Provide the [x, y] coordinate of the cell's center where the given text is located.  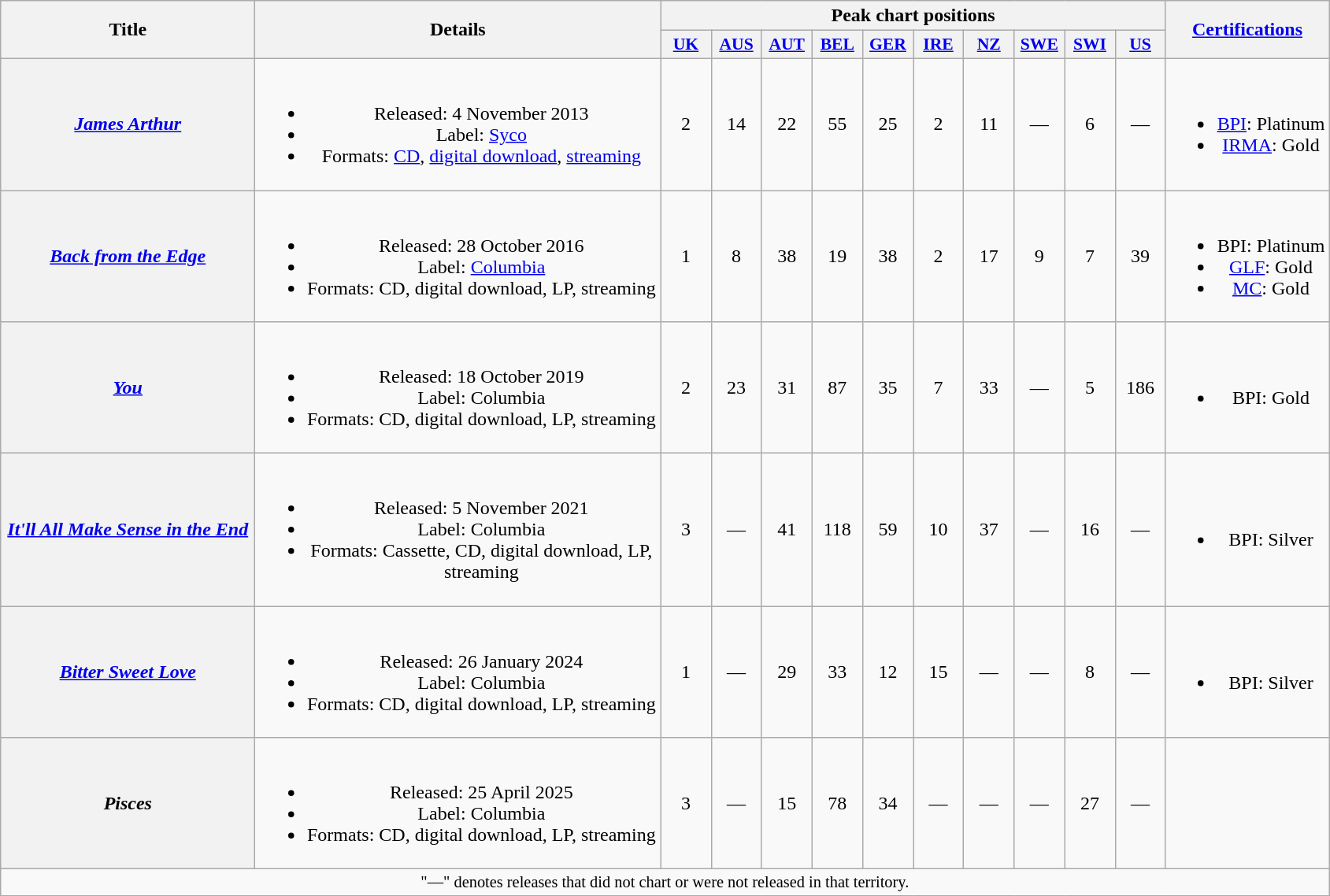
BEL [837, 45]
You [128, 387]
James Arthur [128, 124]
Released: 26 January 2024Label: ColumbiaFormats: CD, digital download, LP, streaming [458, 672]
NZ [989, 45]
37 [989, 530]
BPI: PlatinumIRMA: Gold [1247, 124]
55 [837, 124]
29 [787, 672]
Title [128, 30]
US [1140, 45]
22 [787, 124]
12 [887, 672]
AUT [787, 45]
Bitter Sweet Love [128, 672]
Released: 18 October 2019Label: ColumbiaFormats: CD, digital download, LP, streaming [458, 387]
186 [1140, 387]
Back from the Edge [128, 257]
25 [887, 124]
5 [1090, 387]
Released: 4 November 2013Label: SycoFormats: CD, digital download, streaming [458, 124]
BPI: Gold [1247, 387]
39 [1140, 257]
78 [837, 803]
Peak chart positions [913, 16]
11 [989, 124]
Pisces [128, 803]
Released: 5 November 2021Label: ColumbiaFormats: Cassette, CD, digital download, LP, streaming [458, 530]
SWE [1039, 45]
59 [887, 530]
10 [939, 530]
6 [1090, 124]
35 [887, 387]
It'll All Make Sense in the End [128, 530]
Released: 28 October 2016Label: ColumbiaFormats: CD, digital download, LP, streaming [458, 257]
Details [458, 30]
UK [686, 45]
IRE [939, 45]
27 [1090, 803]
87 [837, 387]
23 [736, 387]
SWI [1090, 45]
14 [736, 124]
AUS [736, 45]
41 [787, 530]
GER [887, 45]
"—" denotes releases that did not chart or were not released in that territory. [665, 883]
118 [837, 530]
9 [1039, 257]
Certifications [1247, 30]
31 [787, 387]
Released: 25 April 2025Label: ColumbiaFormats: CD, digital download, LP, streaming [458, 803]
BPI: PlatinumGLF: GoldMC: Gold [1247, 257]
19 [837, 257]
34 [887, 803]
17 [989, 257]
16 [1090, 530]
